Locate the cell with the specified text and output its [x, y] center coordinate. 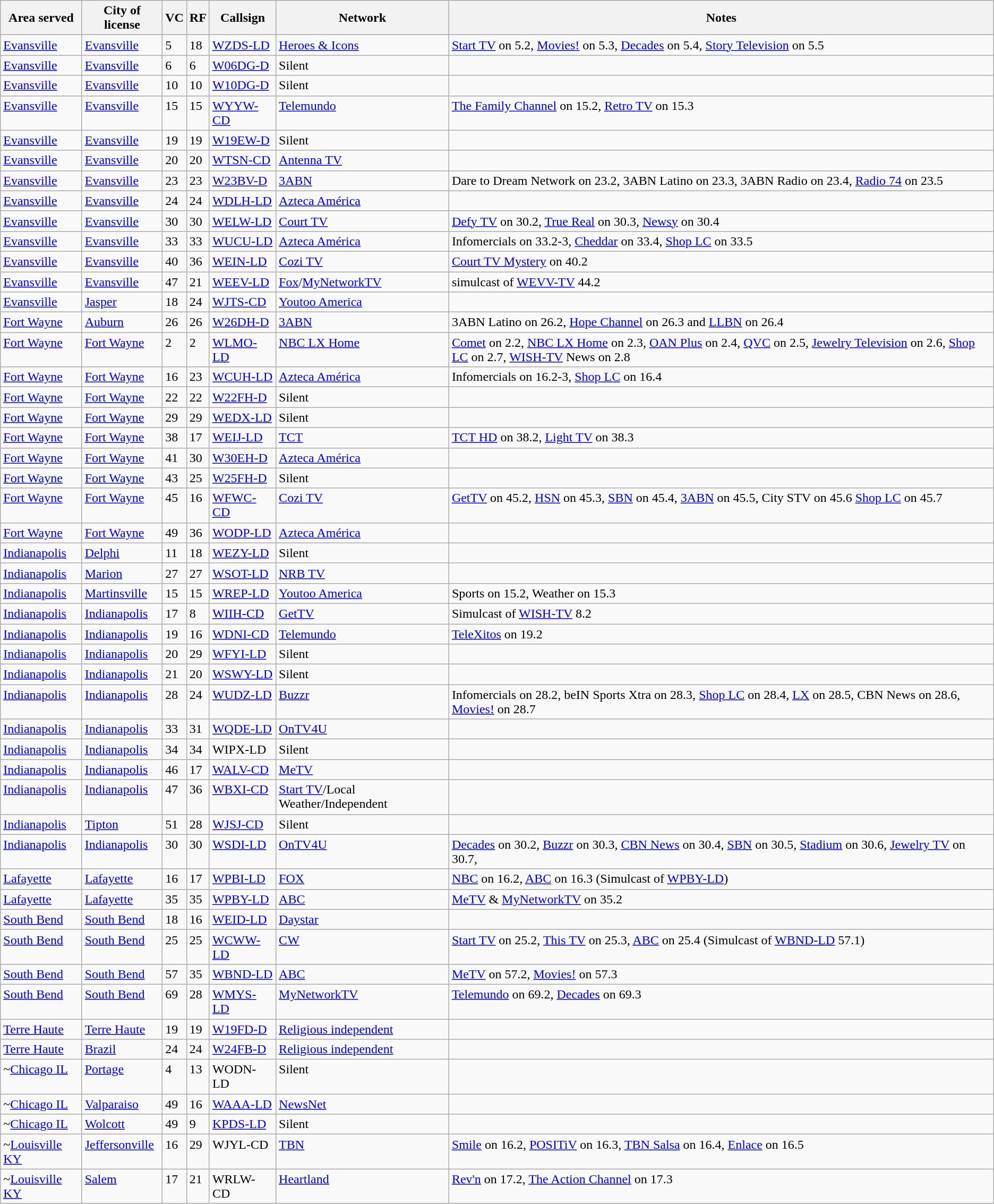
Jeffersonville [122, 1151]
W19EW-D [242, 140]
WFYI-LD [242, 654]
Start TV on 25.2, This TV on 25.3, ABC on 25.4 (Simulcast of WBND-LD 57.1) [721, 946]
WAAA-LD [242, 1104]
Defy TV on 30.2, True Real on 30.3, Newsy on 30.4 [721, 221]
43 [175, 478]
Callsign [242, 18]
51 [175, 824]
45 [175, 506]
W19FD-D [242, 1029]
TeleXitos on 19.2 [721, 634]
FOX [363, 879]
WDNI-CD [242, 634]
38 [175, 438]
simulcast of WEVV-TV 44.2 [721, 282]
WTSN-CD [242, 160]
WJYL-CD [242, 1151]
Jasper [122, 302]
WQDE-LD [242, 729]
41 [175, 458]
Buzzr [363, 702]
Infomercials on 16.2-3, Shop LC on 16.4 [721, 377]
Smile on 16.2, POSITiV on 16.3, TBN Salsa on 16.4, Enlace on 16.5 [721, 1151]
MeTV on 57.2, Movies! on 57.3 [721, 974]
Decades on 30.2, Buzzr on 30.3, CBN News on 30.4, SBN on 30.5, Stadium on 30.6, Jewelry TV on 30.7, [721, 852]
8 [198, 613]
City of license [122, 18]
57 [175, 974]
Network [363, 18]
GetTV [363, 613]
NewsNet [363, 1104]
WUDZ-LD [242, 702]
WMYS-LD [242, 1002]
WSDI-LD [242, 852]
GetTV on 45.2, HSN on 45.3, SBN on 45.4, 3ABN on 45.5, City STV on 45.6 Shop LC on 45.7 [721, 506]
Heroes & Icons [363, 45]
WELW-LD [242, 221]
W10DG-D [242, 86]
RF [198, 18]
WALV-CD [242, 770]
Infomercials on 28.2, beIN Sports Xtra on 28.3, Shop LC on 28.4, LX on 28.5, CBN News on 28.6, Movies! on 28.7 [721, 702]
WZDS-LD [242, 45]
WRLW-CD [242, 1186]
9 [198, 1124]
WDLH-LD [242, 201]
WEEV-LD [242, 282]
W22FH-D [242, 397]
Portage [122, 1077]
3ABN Latino on 26.2, Hope Channel on 26.3 and LLBN on 26.4 [721, 322]
WBXI-CD [242, 797]
W26DH-D [242, 322]
VC [175, 18]
WREP-LD [242, 593]
WSWY-LD [242, 674]
WCUH-LD [242, 377]
Valparaiso [122, 1104]
NBC LX Home [363, 349]
The Family Channel on 15.2, Retro TV on 15.3 [721, 113]
TCT [363, 438]
Salem [122, 1186]
TCT HD on 38.2, Light TV on 38.3 [721, 438]
Sports on 15.2, Weather on 15.3 [721, 593]
KPDS-LD [242, 1124]
W06DG-D [242, 65]
WUCU-LD [242, 241]
W25FH-D [242, 478]
WJTS-CD [242, 302]
13 [198, 1077]
Daystar [363, 919]
Heartland [363, 1186]
Area served [41, 18]
Tipton [122, 824]
NRB TV [363, 573]
11 [175, 553]
Notes [721, 18]
Infomercials on 33.2-3, Cheddar on 33.4, Shop LC on 33.5 [721, 241]
Fox/MyNetworkTV [363, 282]
WODP-LD [242, 533]
WEDX-LD [242, 417]
Wolcott [122, 1124]
Martinsville [122, 593]
31 [198, 729]
40 [175, 261]
Dare to Dream Network on 23.2, 3ABN Latino on 23.3, 3ABN Radio on 23.4, Radio 74 on 23.5 [721, 181]
WEZY-LD [242, 553]
WSOT-LD [242, 573]
Marion [122, 573]
MeTV & MyNetworkTV on 35.2 [721, 899]
WIIH-CD [242, 613]
W24FB-D [242, 1049]
MeTV [363, 770]
Court TV [363, 221]
Comet on 2.2, NBC LX Home on 2.3, OAN Plus on 2.4, QVC on 2.5, Jewelry Television on 2.6, Shop LC on 2.7, WISH-TV News on 2.8 [721, 349]
WBND-LD [242, 974]
WLMO-LD [242, 349]
Rev'n on 17.2, The Action Channel on 17.3 [721, 1186]
CW [363, 946]
TBN [363, 1151]
WPBI-LD [242, 879]
Court TV Mystery on 40.2 [721, 261]
Antenna TV [363, 160]
NBC on 16.2, ABC on 16.3 (Simulcast of WPBY-LD) [721, 879]
WEID-LD [242, 919]
Delphi [122, 553]
WPBY-LD [242, 899]
WJSJ-CD [242, 824]
5 [175, 45]
WIPX-LD [242, 749]
WFWC-CD [242, 506]
Brazil [122, 1049]
WEIJ-LD [242, 438]
69 [175, 1002]
Auburn [122, 322]
Start TV/Local Weather/Independent [363, 797]
WODN-LD [242, 1077]
WCWW-LD [242, 946]
Start TV on 5.2, Movies! on 5.3, Decades on 5.4, Story Television on 5.5 [721, 45]
W23BV-D [242, 181]
MyNetworkTV [363, 1002]
Telemundo on 69.2, Decades on 69.3 [721, 1002]
W30EH-D [242, 458]
46 [175, 770]
WYYW-CD [242, 113]
4 [175, 1077]
WEIN-LD [242, 261]
Simulcast of WISH-TV 8.2 [721, 613]
